Search for the cell housing the specified text and yield its [x, y] center coordinate. 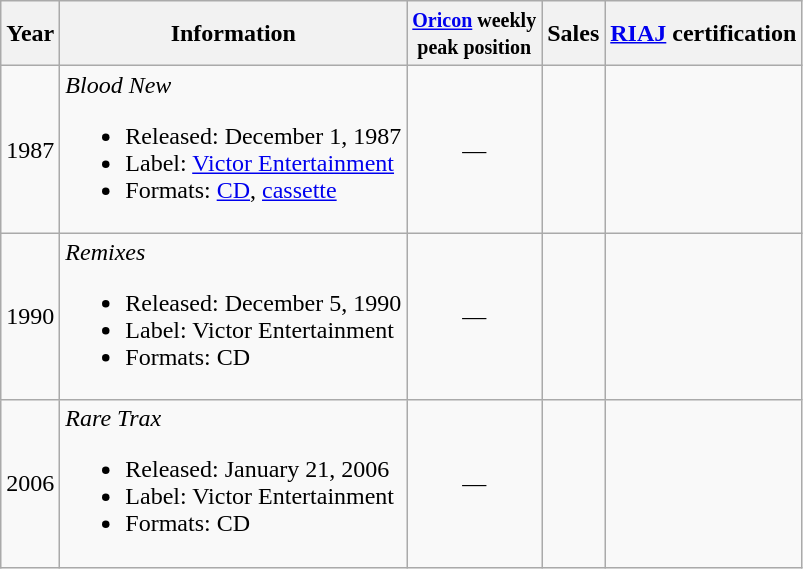
1990 [30, 316]
Oricon weeklypeak position [474, 34]
Blood NewReleased: December 1, 1987Label: Victor EntertainmentFormats: CD, cassette [234, 150]
Information [234, 34]
1987 [30, 150]
RemixesReleased: December 5, 1990Label: Victor EntertainmentFormats: CD [234, 316]
Year [30, 34]
Rare TraxReleased: January 21, 2006Label: Victor EntertainmentFormats: CD [234, 484]
Sales [574, 34]
2006 [30, 484]
RIAJ certification [704, 34]
